Detect which cell encompasses the target text, then output its (x, y) center coordinate. 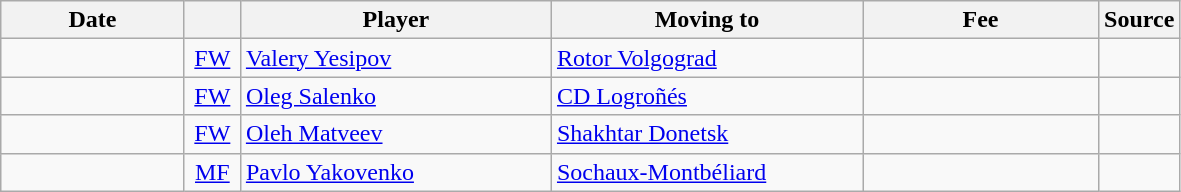
CD Logroñés (706, 96)
Source (1140, 20)
Oleh Matveev (396, 134)
MF (212, 172)
Valery Yesipov (396, 58)
Rotor Volgograd (706, 58)
Sochaux-Montbéliard (706, 172)
Oleg Salenko (396, 96)
Date (93, 20)
Fee (980, 20)
Pavlo Yakovenko (396, 172)
Shakhtar Donetsk (706, 134)
Moving to (706, 20)
Player (396, 20)
